Identify which cell holds the provided text, then report its (x, y) central coordinate. 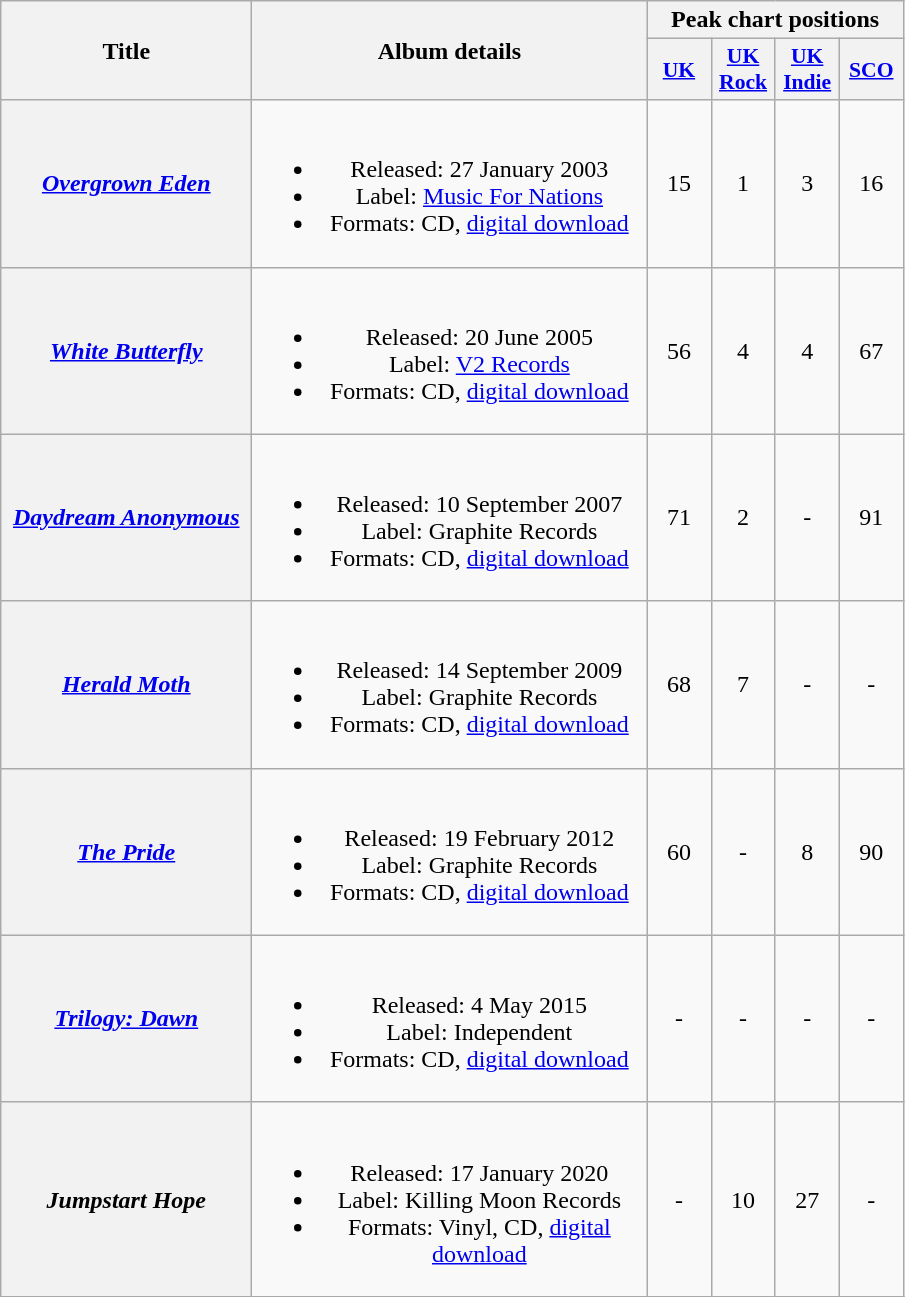
UKIndie (807, 70)
56 (679, 350)
SCO (871, 70)
67 (871, 350)
Peak chart positions (775, 20)
White Butterfly (126, 350)
16 (871, 184)
2 (743, 518)
10 (743, 1199)
Daydream Anonymous (126, 518)
Jumpstart Hope (126, 1199)
90 (871, 852)
Released: 17 January 2020Label: Killing Moon RecordsFormats: Vinyl, CD, digital download (450, 1199)
UKRock (743, 70)
Overgrown Eden (126, 184)
68 (679, 684)
Released: 27 January 2003Label: Music For NationsFormats: CD, digital download (450, 184)
UK (679, 70)
27 (807, 1199)
Released: 14 September 2009Label: Graphite RecordsFormats: CD, digital download (450, 684)
15 (679, 184)
7 (743, 684)
3 (807, 184)
Album details (450, 50)
Released: 20 June 2005Label: V2 RecordsFormats: CD, digital download (450, 350)
8 (807, 852)
Released: 19 February 2012Label: Graphite RecordsFormats: CD, digital download (450, 852)
91 (871, 518)
60 (679, 852)
Herald Moth (126, 684)
Released: 10 September 2007Label: Graphite RecordsFormats: CD, digital download (450, 518)
Title (126, 50)
The Pride (126, 852)
1 (743, 184)
Released: 4 May 2015Label: IndependentFormats: CD, digital download (450, 1018)
Trilogy: Dawn (126, 1018)
71 (679, 518)
